Determine the (x, y) coordinate at the center of the cell enclosing the given text.  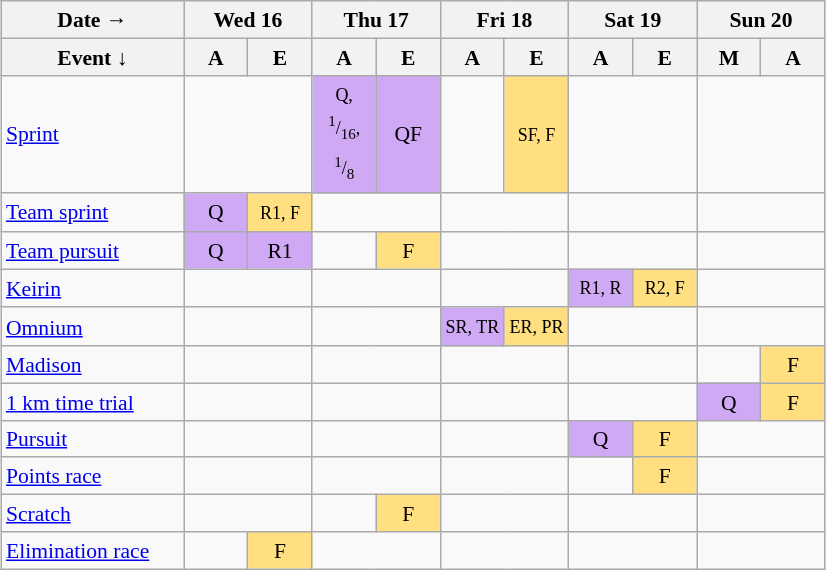
ER, PR (536, 326)
Keirin (92, 288)
Team pursuit (92, 250)
Elimination race (92, 550)
Omnium (92, 326)
Fri 18 (504, 20)
1 km time trial (92, 402)
SR, TR (472, 326)
Madison (92, 364)
Thu 17 (376, 20)
Team sprint (92, 212)
M (729, 56)
Pursuit (92, 438)
Wed 16 (248, 20)
R1, F (280, 212)
R1 (280, 250)
Sun 20 (761, 20)
Date → (92, 20)
Sat 19 (633, 20)
Sprint (92, 134)
Q,1/16,1/8 (344, 134)
R1, R (601, 288)
SF, F (536, 134)
Event ↓ (92, 56)
R2, F (665, 288)
Points race (92, 476)
QF (408, 134)
Scratch (92, 512)
